Output the [X, Y] coordinate of the center of the cell containing the given text.  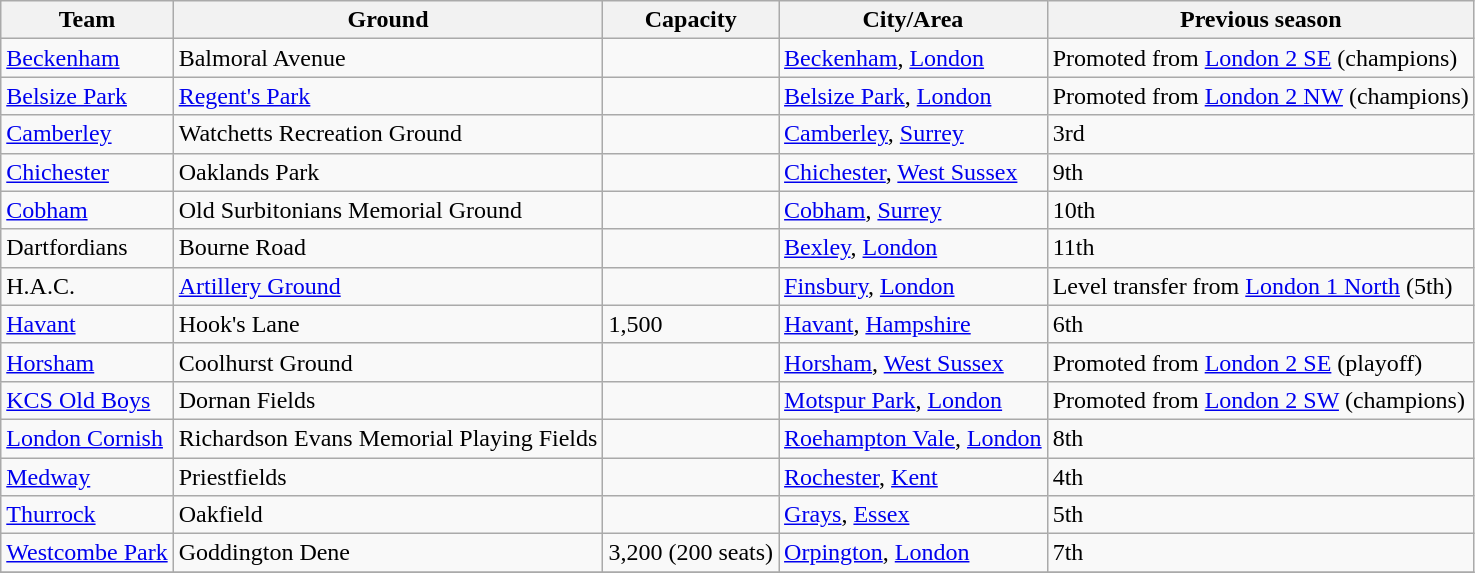
Motspur Park, London [914, 400]
1,500 [691, 324]
6th [1260, 324]
Orpington, London [914, 553]
Balmoral Avenue [388, 58]
9th [1260, 172]
KCS Old Boys [87, 400]
Level transfer from London 1 North (5th) [1260, 286]
Roehampton Vale, London [914, 438]
Ground [388, 20]
Oaklands Park [388, 172]
Horsham, West Sussex [914, 362]
Regent's Park [388, 96]
Havant [87, 324]
Rochester, Kent [914, 477]
Medway [87, 477]
City/Area [914, 20]
Grays, Essex [914, 515]
Goddington Dene [388, 553]
Havant, Hampshire [914, 324]
Promoted from London 2 NW (champions) [1260, 96]
Horsham [87, 362]
Bourne Road [388, 248]
4th [1260, 477]
Coolhurst Ground [388, 362]
Previous season [1260, 20]
Old Surbitonians Memorial Ground [388, 210]
Camberley, Surrey [914, 134]
3rd [1260, 134]
Oakfield [388, 515]
Dartfordians [87, 248]
3,200 (200 seats) [691, 553]
Camberley [87, 134]
Richardson Evans Memorial Playing Fields [388, 438]
5th [1260, 515]
Westcombe Park [87, 553]
Watchetts Recreation Ground [388, 134]
Chichester, West Sussex [914, 172]
Dornan Fields [388, 400]
Priestfields [388, 477]
Artillery Ground [388, 286]
11th [1260, 248]
London Cornish [87, 438]
7th [1260, 553]
Beckenham [87, 58]
Chichester [87, 172]
Cobham [87, 210]
H.A.C. [87, 286]
Team [87, 20]
Belsize Park, London [914, 96]
Hook's Lane [388, 324]
Capacity [691, 20]
Finsbury, London [914, 286]
Belsize Park [87, 96]
8th [1260, 438]
Bexley, London [914, 248]
Cobham, Surrey [914, 210]
Promoted from London 2 SW (champions) [1260, 400]
Promoted from London 2 SE (playoff) [1260, 362]
Promoted from London 2 SE (champions) [1260, 58]
Thurrock [87, 515]
10th [1260, 210]
Beckenham, London [914, 58]
